Search for the cell housing the specified text and yield its [x, y] center coordinate. 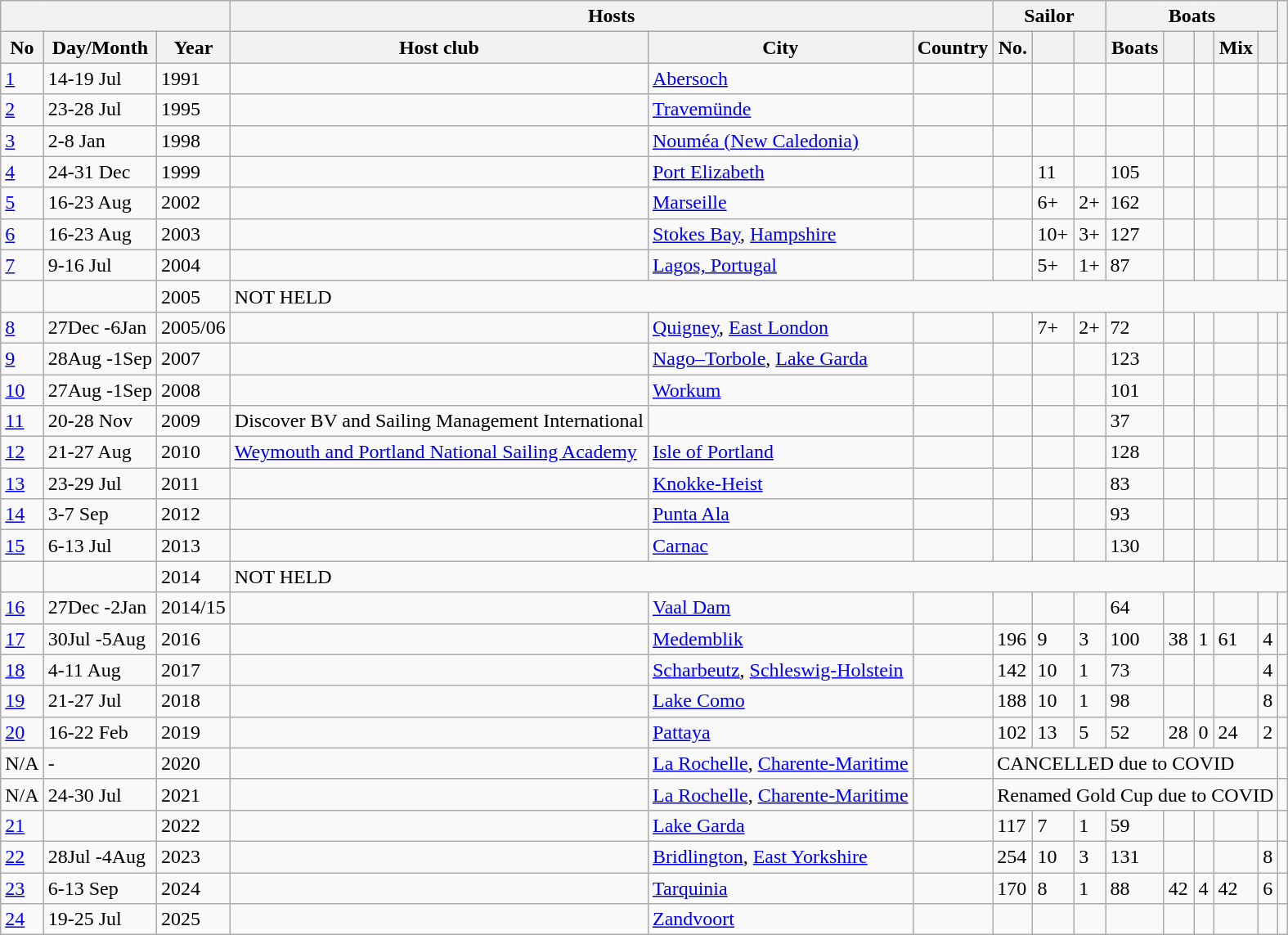
131 [1135, 856]
Pattaya [780, 732]
38 [1179, 639]
Marseille [780, 203]
170 [1012, 888]
2003 [194, 234]
Nouméa (New Caledonia) [780, 141]
0 [1204, 732]
10+ [1053, 234]
Renamed Gold Cup due to COVID [1135, 794]
1+ [1090, 265]
2025 [194, 919]
254 [1012, 856]
27Aug -1Sep [100, 390]
Isle of Portland [780, 452]
3+ [1090, 234]
CANCELLED due to COVID [1135, 763]
- [100, 763]
Workum [780, 390]
2002 [194, 203]
127 [1135, 234]
Quigney, East London [780, 327]
1995 [194, 110]
19 [22, 701]
28 [1179, 732]
2024 [194, 888]
2018 [194, 701]
128 [1135, 452]
Port Elizabeth [780, 172]
2017 [194, 670]
Tarquinia [780, 888]
Lagos, Portugal [780, 265]
2014/15 [194, 608]
72 [1135, 327]
59 [1135, 825]
Mix [1236, 47]
1999 [194, 172]
2013 [194, 546]
19-25 Jul [100, 919]
Abersoch [780, 79]
23 [22, 888]
93 [1135, 515]
2009 [194, 421]
Sailor [1049, 16]
Scharbeutz, Schleswig-Holstein [780, 670]
Bridlington, East Yorkshire [780, 856]
2022 [194, 825]
2005 [194, 296]
Zandvoort [780, 919]
2016 [194, 639]
2-8 Jan [100, 141]
14 [22, 515]
Knokke-Heist [780, 483]
5+ [1053, 265]
28Jul -4Aug [100, 856]
130 [1135, 546]
Stokes Bay, Hampshire [780, 234]
2011 [194, 483]
Lake Como [780, 701]
24-30 Jul [100, 794]
196 [1012, 639]
37 [1135, 421]
30Jul -5Aug [100, 639]
2010 [194, 452]
4-11 Aug [100, 670]
Lake Garda [780, 825]
Weymouth and Portland National Sailing Academy [438, 452]
22 [22, 856]
Travemünde [780, 110]
2020 [194, 763]
2021 [194, 794]
2012 [194, 515]
117 [1012, 825]
2007 [194, 358]
83 [1135, 483]
98 [1135, 701]
162 [1135, 203]
15 [22, 546]
2023 [194, 856]
123 [1135, 358]
2005/06 [194, 327]
2019 [194, 732]
17 [22, 639]
Vaal Dam [780, 608]
21 [22, 825]
12 [22, 452]
142 [1012, 670]
24-31 Dec [100, 172]
6-13 Sep [100, 888]
87 [1135, 265]
88 [1135, 888]
64 [1135, 608]
23-29 Jul [100, 483]
27Dec -2Jan [100, 608]
Carnac [780, 546]
16-22 Feb [100, 732]
101 [1135, 390]
Day/Month [100, 47]
9-16 Jul [100, 265]
1991 [194, 79]
Host club [438, 47]
52 [1135, 732]
100 [1135, 639]
No [22, 47]
28Aug -1Sep [100, 358]
3-7 Sep [100, 515]
Country [953, 47]
No. [1012, 47]
Medemblik [780, 639]
Punta Ala [780, 515]
16 [22, 608]
2004 [194, 265]
23-28 Jul [100, 110]
27Dec -6Jan [100, 327]
20 [22, 732]
18 [22, 670]
188 [1012, 701]
7+ [1053, 327]
20-28 Nov [100, 421]
2008 [194, 390]
Hosts [612, 16]
2014 [194, 577]
73 [1135, 670]
21-27 Jul [100, 701]
6-13 Jul [100, 546]
6+ [1053, 203]
14-19 Jul [100, 79]
21-27 Aug [100, 452]
102 [1012, 732]
Nago–Torbole, Lake Garda [780, 358]
1998 [194, 141]
61 [1236, 639]
City [780, 47]
Discover BV and Sailing Management International [438, 421]
Year [194, 47]
105 [1135, 172]
